Extract the [x, y] coordinate from the center of the cell holding the provided text.  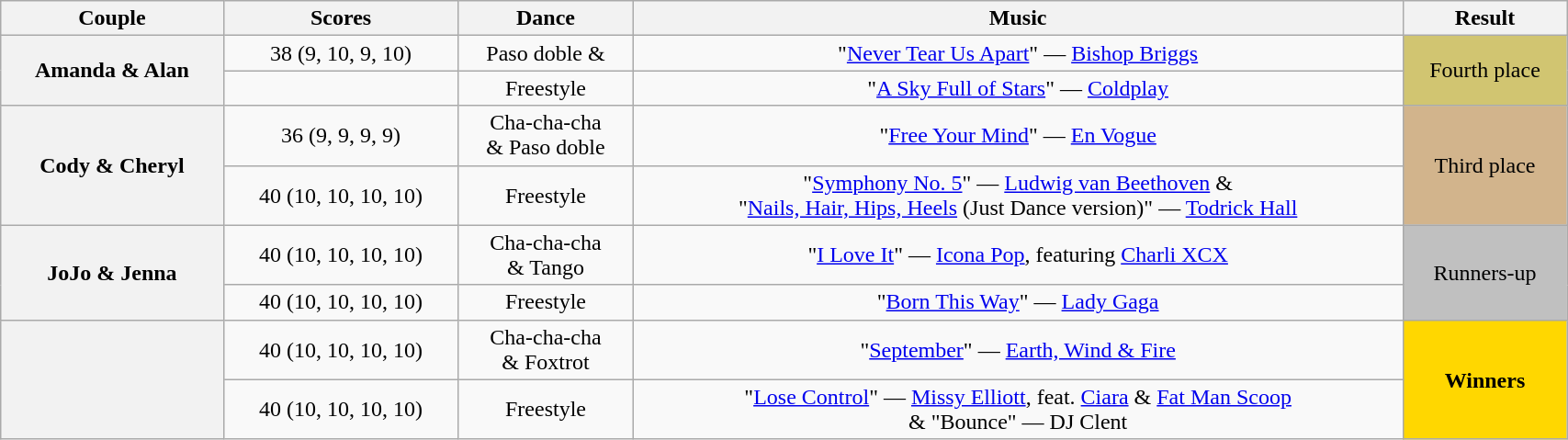
JoJo & Jenna [112, 272]
Cody & Cheryl [112, 165]
"A Sky Full of Stars" — Coldplay [1018, 88]
Amanda & Alan [112, 71]
Music [1018, 18]
"Never Tear Us Apart" — Bishop Briggs [1018, 53]
Result [1484, 18]
Third place [1484, 165]
Scores [341, 18]
Fourth place [1484, 71]
"Free Your Mind" — En Vogue [1018, 136]
Runners-up [1484, 272]
Winners [1484, 379]
36 (9, 9, 9, 9) [341, 136]
Couple [112, 18]
Cha-cha-cha& Tango [546, 255]
Cha-cha-cha& Paso doble [546, 136]
"I Love It" — Icona Pop, featuring Charli XCX [1018, 255]
"September" — Earth, Wind & Fire [1018, 349]
38 (9, 10, 9, 10) [341, 53]
"Born This Way" — Lady Gaga [1018, 302]
Dance [546, 18]
"Symphony No. 5" — Ludwig van Beethoven &"Nails, Hair, Hips, Heels (Just Dance version)" — Todrick Hall [1018, 195]
Cha-cha-cha& Foxtrot [546, 349]
"Lose Control" — Missy Elliott, feat. Ciara & Fat Man Scoop& "Bounce" — DJ Clent [1018, 410]
Paso doble & [546, 53]
